Extract the (X, Y) coordinate from the center of the cell holding the provided text.  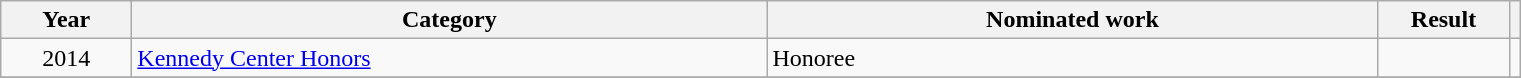
Category (450, 20)
Year (66, 20)
Result (1444, 20)
Nominated work (1072, 20)
Kennedy Center Honors (450, 58)
2014 (66, 58)
Honoree (1072, 58)
